For the text-containing cell, return its midpoint in (X, Y) coordinate format. 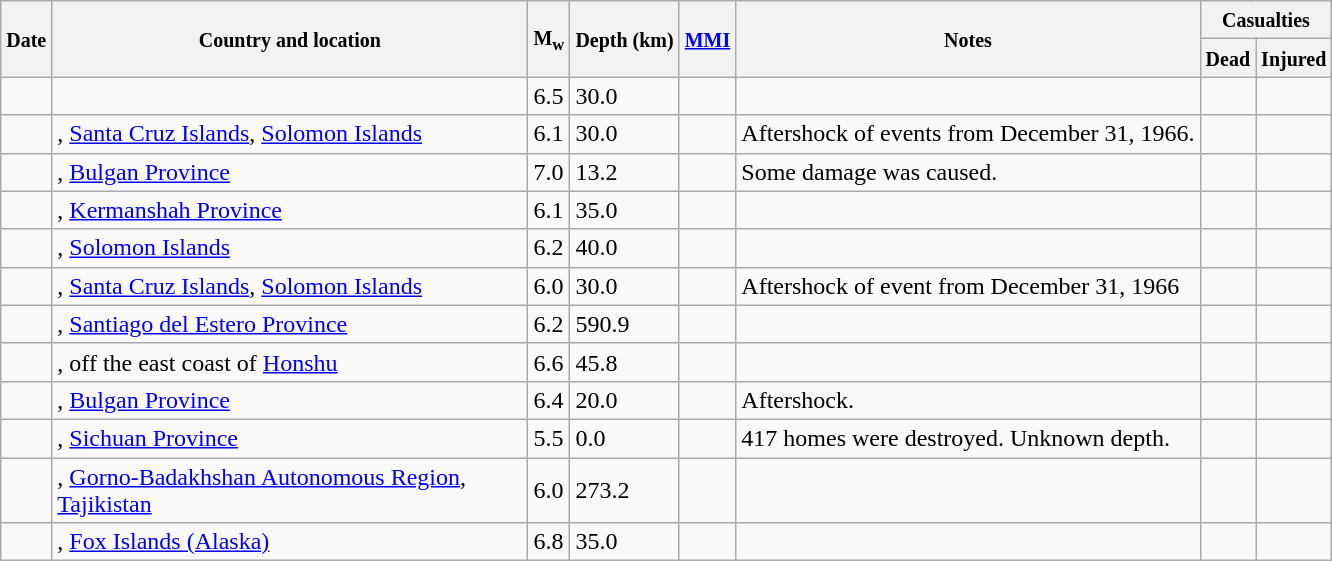
40.0 (624, 248)
Aftershock of event from December 31, 1966 (968, 286)
Country and location (290, 39)
273.2 (624, 490)
6.8 (549, 542)
Aftershock of events from December 31, 1966. (968, 134)
Aftershock. (968, 400)
45.8 (624, 362)
Notes (968, 39)
, Gorno-Badakhshan Autonomous Region, Tajikistan (290, 490)
Injured (1294, 58)
, Sichuan Province (290, 438)
, off the east coast of Honshu (290, 362)
Depth (km) (624, 39)
Mw (549, 39)
5.5 (549, 438)
, Fox Islands (Alaska) (290, 542)
6.4 (549, 400)
, Solomon Islands (290, 248)
, Kermanshah Province (290, 210)
7.0 (549, 172)
Some damage was caused. (968, 172)
Date (26, 39)
20.0 (624, 400)
6.5 (549, 96)
13.2 (624, 172)
Casualties (1266, 20)
6.6 (549, 362)
MMI (708, 39)
590.9 (624, 324)
Dead (1228, 58)
, Santiago del Estero Province (290, 324)
417 homes were destroyed. Unknown depth. (968, 438)
0.0 (624, 438)
